For the text-containing cell, return its midpoint in [X, Y] coordinate format. 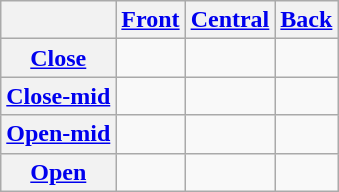
Front [150, 20]
Central [230, 20]
Close-mid [58, 96]
Open-mid [58, 134]
Open [58, 172]
Back [306, 20]
Close [58, 58]
